From the cell containing the given text, extract its center point as [x, y] coordinate. 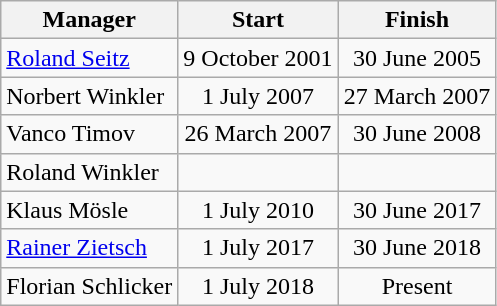
30 June 2018 [417, 248]
Klaus Mösle [90, 210]
1 July 2018 [258, 286]
Rainer Zietsch [90, 248]
Norbert Winkler [90, 96]
1 July 2010 [258, 210]
27 March 2007 [417, 96]
Florian Schlicker [90, 286]
30 June 2017 [417, 210]
Vanco Timov [90, 134]
Roland Winkler [90, 172]
30 June 2005 [417, 58]
9 October 2001 [258, 58]
1 July 2017 [258, 248]
1 July 2007 [258, 96]
Start [258, 20]
Finish [417, 20]
26 March 2007 [258, 134]
30 June 2008 [417, 134]
Manager [90, 20]
Present [417, 286]
Roland Seitz [90, 58]
